Scan for the cell matching the given text and deliver its [x, y] coordinate at center. 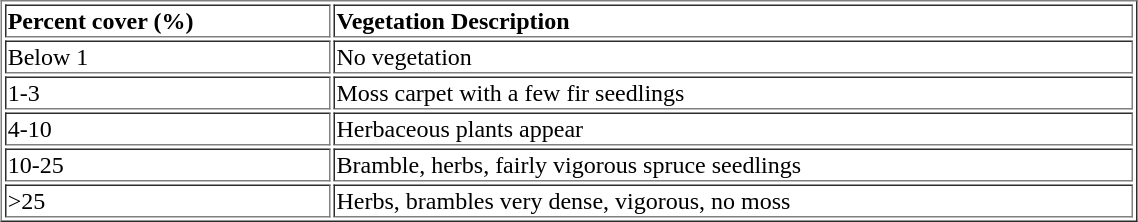
Vegetation Description [734, 20]
1-3 [168, 92]
No vegetation [734, 56]
4-10 [168, 128]
10-25 [168, 164]
Herbs, brambles very dense, vigorous, no moss [734, 200]
Percent cover (%) [168, 20]
Moss carpet with a few fir seedlings [734, 92]
Below 1 [168, 56]
Herbaceous plants appear [734, 128]
Bramble, herbs, fairly vigorous spruce seedlings [734, 164]
>25 [168, 200]
